Locate the cell with the specified text and output its (x, y) center coordinate. 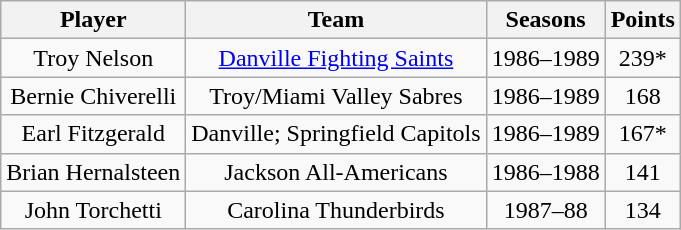
John Torchetti (94, 210)
Danville Fighting Saints (336, 58)
Player (94, 20)
239* (642, 58)
Troy Nelson (94, 58)
Earl Fitzgerald (94, 134)
167* (642, 134)
Brian Hernalsteen (94, 172)
141 (642, 172)
Troy/Miami Valley Sabres (336, 96)
Carolina Thunderbirds (336, 210)
Team (336, 20)
134 (642, 210)
Danville; Springfield Capitols (336, 134)
1986–1988 (546, 172)
Points (642, 20)
Bernie Chiverelli (94, 96)
Seasons (546, 20)
1987–88 (546, 210)
Jackson All-Americans (336, 172)
168 (642, 96)
